Return [x, y] of the center of cell containing provided text 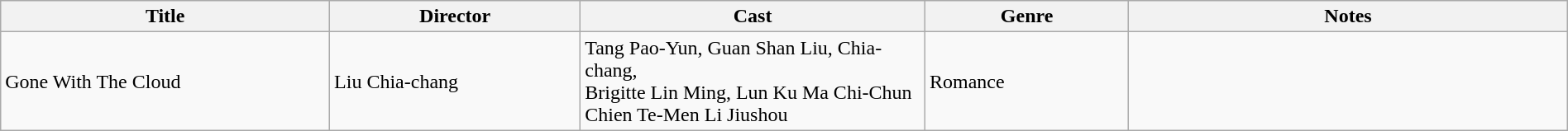
Liu Chia-chang [455, 81]
Director [455, 16]
Romance [1026, 81]
Genre [1026, 16]
Notes [1348, 16]
Tang Pao-Yun, Guan Shan Liu, Chia-chang,Brigitte Lin Ming, Lun Ku Ma Chi-Chun Chien Te-Men Li Jiushou [753, 81]
Title [165, 16]
Cast [753, 16]
Gone With The Cloud [165, 81]
